Detect which cell encompasses the target text, then output its (X, Y) center coordinate. 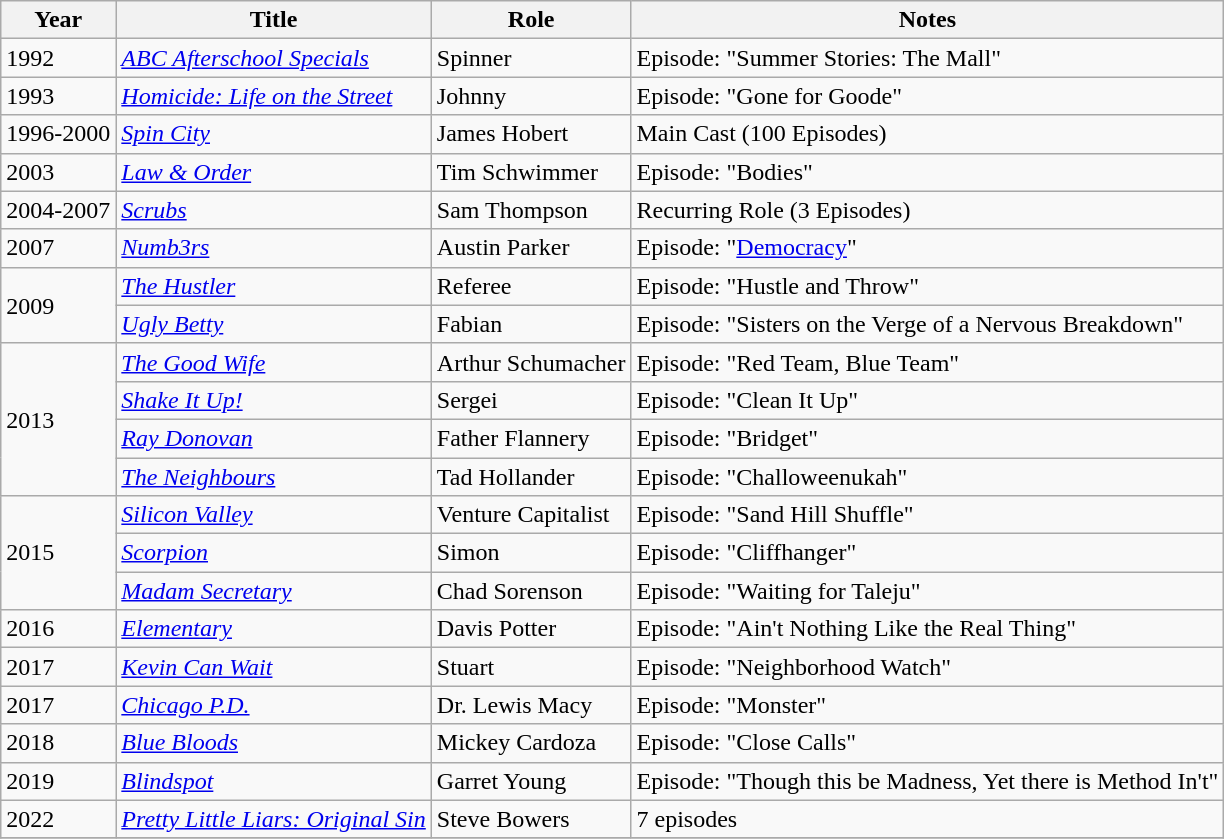
Episode: "Summer Stories: The Mall" (928, 58)
2022 (58, 819)
Episode: "Waiting for Taleju" (928, 591)
Role (531, 20)
Numb3rs (274, 248)
Episode: "Monster" (928, 705)
2018 (58, 743)
Episode: "Ain't Nothing Like the Real Thing" (928, 629)
Title (274, 20)
Ray Donovan (274, 438)
Venture Capitalist (531, 515)
7 episodes (928, 819)
Davis Potter (531, 629)
Year (58, 20)
The Good Wife (274, 362)
Spinner (531, 58)
Episode: "Gone for Goode" (928, 96)
Kevin Can Wait (274, 667)
Elementary (274, 629)
Episode: "Sisters on the Verge of a Nervous Breakdown" (928, 324)
2007 (58, 248)
2013 (58, 419)
Episode: "Though this be Madness, Yet there is Method In't" (928, 781)
Episode: "Red Team, Blue Team" (928, 362)
Stuart (531, 667)
Chad Sorenson (531, 591)
Chicago P.D. (274, 705)
Johnny (531, 96)
Father Flannery (531, 438)
Blue Bloods (274, 743)
The Neighbours (274, 477)
Sam Thompson (531, 210)
Simon (531, 553)
The Hustler (274, 286)
Madam Secretary (274, 591)
Homicide: Life on the Street (274, 96)
Steve Bowers (531, 819)
Shake It Up! (274, 400)
Fabian (531, 324)
2019 (58, 781)
Silicon Valley (274, 515)
2003 (58, 172)
Episode: "Close Calls" (928, 743)
1992 (58, 58)
Episode: "Hustle and Throw" (928, 286)
Garret Young (531, 781)
Pretty Little Liars: Original Sin (274, 819)
Blindspot (274, 781)
Episode: "Clean It Up" (928, 400)
Sergei (531, 400)
Scorpion (274, 553)
1993 (58, 96)
2015 (58, 553)
Mickey Cardoza (531, 743)
James Hobert (531, 134)
ABC Afterschool Specials (274, 58)
Episode: "Sand Hill Shuffle" (928, 515)
Episode: "Challoweenukah" (928, 477)
Episode: "Neighborhood Watch" (928, 667)
Scrubs (274, 210)
Tim Schwimmer (531, 172)
Arthur Schumacher (531, 362)
Main Cast (100 Episodes) (928, 134)
Austin Parker (531, 248)
Spin City (274, 134)
Law & Order (274, 172)
1996-2000 (58, 134)
2004-2007 (58, 210)
Episode: "Democracy" (928, 248)
Tad Hollander (531, 477)
Recurring Role (3 Episodes) (928, 210)
Ugly Betty (274, 324)
Dr. Lewis Macy (531, 705)
Episode: "Bodies" (928, 172)
Notes (928, 20)
Episode: "Cliffhanger" (928, 553)
2009 (58, 305)
Episode: "Bridget" (928, 438)
Referee (531, 286)
2016 (58, 629)
